Capture the cell that displays the provided text and extract its (X, Y) central coordinate. 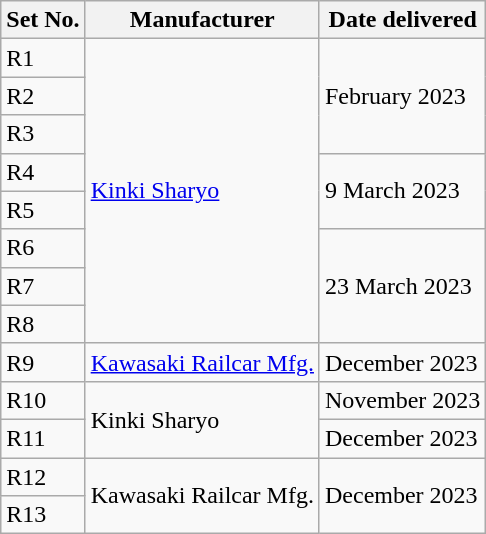
R9 (43, 362)
R8 (43, 324)
R1 (43, 58)
R12 (43, 477)
R3 (43, 134)
R6 (43, 248)
R7 (43, 286)
R2 (43, 96)
23 March 2023 (402, 286)
R4 (43, 172)
February 2023 (402, 96)
November 2023 (402, 400)
R11 (43, 438)
R5 (43, 210)
Manufacturer (202, 20)
R13 (43, 515)
9 March 2023 (402, 191)
R10 (43, 400)
Set No. (43, 20)
Date delivered (402, 20)
